Capture the cell that displays the provided text and extract its (X, Y) central coordinate. 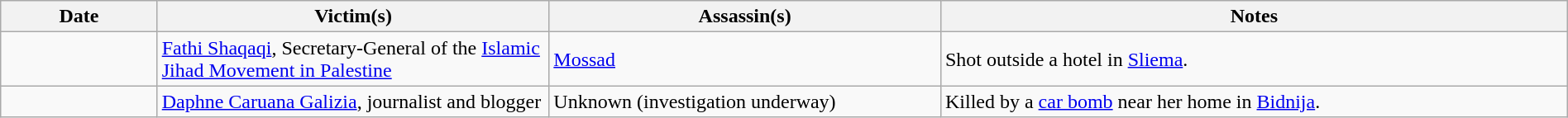
Daphne Caruana Galizia, journalist and blogger (353, 101)
Killed by a car bomb near her home in Bidnija. (1254, 101)
Fathi Shaqaqi, Secretary-General of the Islamic Jihad Movement in Palestine (353, 59)
Shot outside a hotel in Sliema. (1254, 59)
Mossad (745, 59)
Assassin(s) (745, 17)
Date (79, 17)
Unknown (investigation underway) (745, 101)
Victim(s) (353, 17)
Notes (1254, 17)
